Capture the cell that displays the provided text and extract its (x, y) central coordinate. 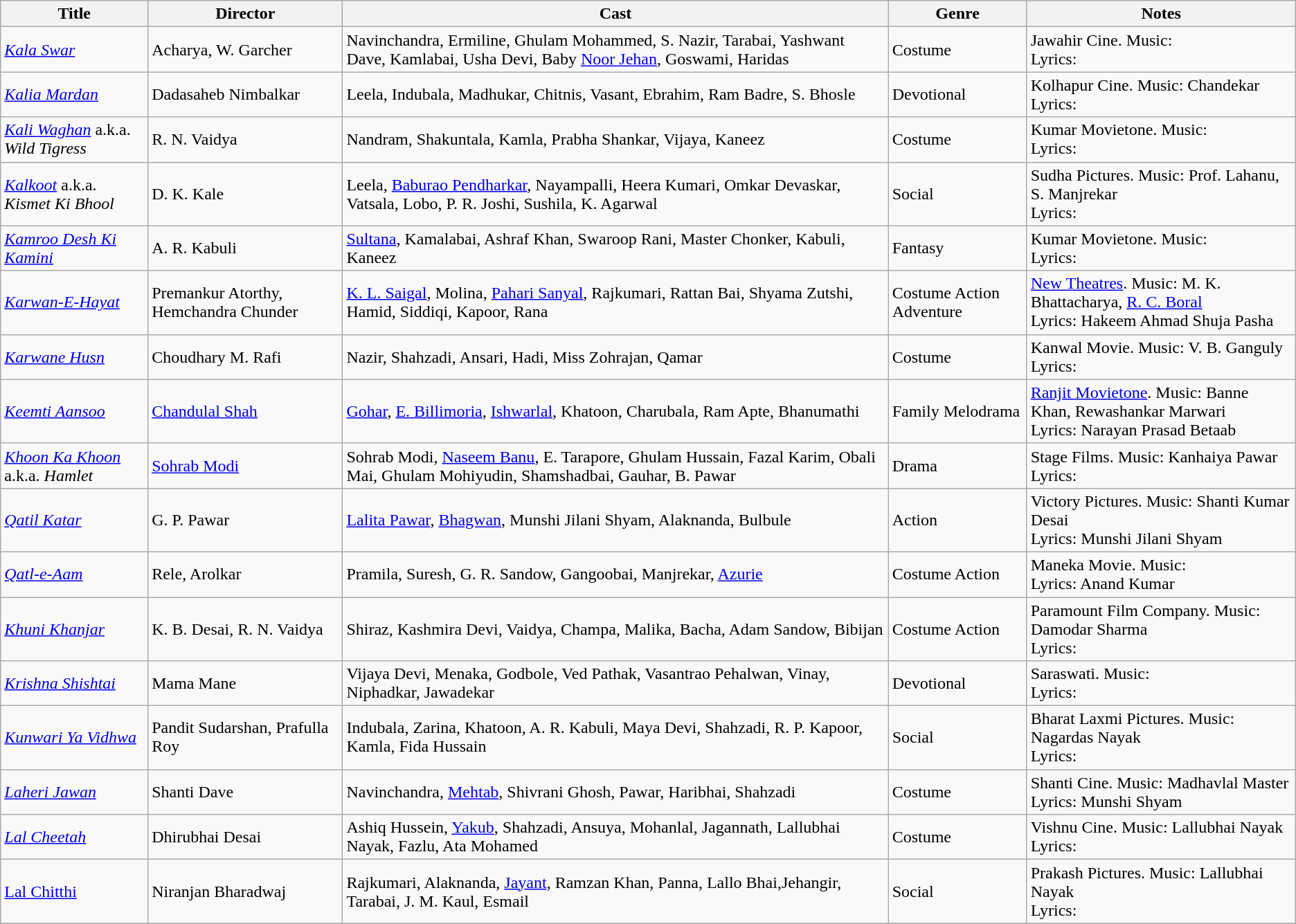
Indubala, Zarina, Khatoon, A. R. Kabuli, Maya Devi, Shahzadi, R. P. Kapoor, Kamla, Fida Hussain (615, 738)
R. N. Vaidya (245, 140)
Paramount Film Company. Music: Damodar SharmaLyrics: (1161, 628)
Khoon Ka Khoon a.k.a. Hamlet (75, 465)
Keemti Aansoo (75, 411)
Fantasy (957, 248)
Kanwal Movie. Music: V. B. GangulyLyrics: (1161, 357)
Kalkoot a.k.a. Kismet Ki Bhool (75, 194)
Kolhapur Cine. Music: ChandekarLyrics: (1161, 94)
Rele, Arolkar (245, 574)
Prakash Pictures. Music: Lallubhai NayakLyrics: (1161, 891)
Lalita Pawar, Bhagwan, Munshi Jilani Shyam, Alaknanda, Bulbule (615, 520)
Khuni Khanjar (75, 628)
Sohrab Modi, Naseem Banu, E. Tarapore, Ghulam Hussain, Fazal Karim, Obali Mai, Ghulam Mohiyudin, Shamshadbai, Gauhar, B. Pawar (615, 465)
Sohrab Modi (245, 465)
Rajkumari, Alaknanda, Jayant, Ramzan Khan, Panna, Lallo Bhai,Jehangir, Tarabai, J. M. Kaul, Esmail (615, 891)
Pandit Sudarshan, Prafulla Roy (245, 738)
K. L. Saigal, Molina, Pahari Sanyal, Rajkumari, Rattan Bai, Shyama Zutshi, Hamid, Siddiqi, Kapoor, Rana (615, 302)
Saraswati. Music: Lyrics: (1161, 684)
Laheri Jawan (75, 792)
Shiraz, Kashmira Devi, Vaidya, Champa, Malika, Bacha, Adam Sandow, Bibijan (615, 628)
Lal Cheetah (75, 837)
Kamroo Desh Ki Kamini (75, 248)
Navinchandra, Mehtab, Shivrani Ghosh, Pawar, Haribhai, Shahzadi (615, 792)
Kunwari Ya Vidhwa (75, 738)
Navinchandra, Ermiline, Ghulam Mohammed, S. Nazir, Tarabai, Yashwant Dave, Kamlabai, Usha Devi, Baby Noor Jehan, Goswami, Haridas (615, 50)
Qatl-e-Aam (75, 574)
Ranjit Movietone. Music: Banne Khan, Rewashankar MarwariLyrics: Narayan Prasad Betaab (1161, 411)
Maneka Movie. Music: Lyrics: Anand Kumar (1161, 574)
Vishnu Cine. Music: Lallubhai NayakLyrics: (1161, 837)
Drama (957, 465)
Sultana, Kamalabai, Ashraf Khan, Swaroop Rani, Master Chonker, Kabuli, Kaneez (615, 248)
Sudha Pictures. Music: Prof. Lahanu, S. ManjrekarLyrics: (1161, 194)
Qatil Katar (75, 520)
K. B. Desai, R. N. Vaidya (245, 628)
Pramila, Suresh, G. R. Sandow, Gangoobai, Manjrekar, Azurie (615, 574)
Genre (957, 14)
Karwan-E-Hayat (75, 302)
Jawahir Cine. Music: Lyrics: (1161, 50)
Niranjan Bharadwaj (245, 891)
Vijaya Devi, Menaka, Godbole, Ved Pathak, Vasantrao Pehalwan, Vinay, Niphadkar, Jawadekar (615, 684)
Mama Mane (245, 684)
Title (75, 14)
Costume Action Adventure (957, 302)
Victory Pictures. Music: Shanti Kumar DesaiLyrics: Munshi Jilani Shyam (1161, 520)
Lal Chitthi (75, 891)
Premankur Atorthy, Hemchandra Chunder (245, 302)
New Theatres. Music: M. K. Bhattacharya, R. C. BoralLyrics: Hakeem Ahmad Shuja Pasha (1161, 302)
Leela, Baburao Pendharkar, Nayampalli, Heera Kumari, Omkar Devaskar, Vatsala, Lobo, P. R. Joshi, Sushila, K. Agarwal (615, 194)
Kalia Mardan (75, 94)
Stage Films. Music: Kanhaiya PawarLyrics: (1161, 465)
Nandram, Shakuntala, Kamla, Prabha Shankar, Vijaya, Kaneez (615, 140)
A. R. Kabuli (245, 248)
Choudhary M. Rafi (245, 357)
Chandulal Shah (245, 411)
Shanti Cine. Music: Madhavlal MasterLyrics: Munshi Shyam (1161, 792)
Action (957, 520)
Nazir, Shahzadi, Ansari, Hadi, Miss Zohrajan, Qamar (615, 357)
Dhirubhai Desai (245, 837)
Kali Waghan a.k.a. Wild Tigress (75, 140)
Notes (1161, 14)
Cast (615, 14)
Ashiq Hussein, Yakub, Shahzadi, Ansuya, Mohanlal, Jagannath, Lallubhai Nayak, Fazlu, Ata Mohamed (615, 837)
Family Melodrama (957, 411)
Dadasaheb Nimbalkar (245, 94)
Kala Swar (75, 50)
Director (245, 14)
Karwane Husn (75, 357)
G. P. Pawar (245, 520)
Leela, Indubala, Madhukar, Chitnis, Vasant, Ebrahim, Ram Badre, S. Bhosle (615, 94)
Acharya, W. Garcher (245, 50)
Gohar, E. Billimoria, Ishwarlal, Khatoon, Charubala, Ram Apte, Bhanumathi (615, 411)
Bharat Laxmi Pictures. Music: Nagardas Nayak Lyrics: (1161, 738)
D. K. Kale (245, 194)
Shanti Dave (245, 792)
Krishna Shishtai (75, 684)
